Pinpoint the cell where the given text exists, returning its [X, Y] midpoint coordinate. 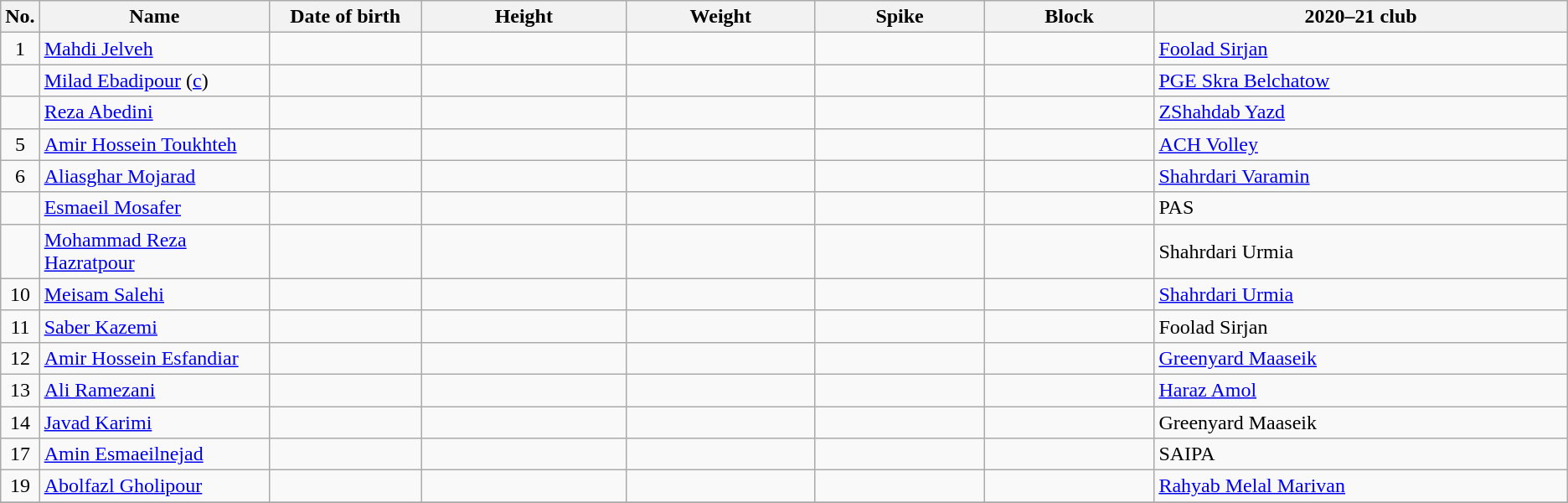
Abolfazl Gholipour [154, 486]
10 [20, 294]
Milad Ebadipour (c) [154, 80]
12 [20, 358]
Meisam Salehi [154, 294]
19 [20, 486]
Date of birth [345, 17]
Spike [900, 17]
Amir Hossein Esfandiar [154, 358]
2020–21 club [1360, 17]
Height [524, 17]
Esmaeil Mosafer [154, 208]
11 [20, 326]
17 [20, 454]
Ali Ramezani [154, 390]
6 [20, 176]
Reza Abedini [154, 112]
Saber Kazemi [154, 326]
Mahdi Jelveh [154, 49]
14 [20, 422]
1 [20, 49]
No. [20, 17]
Shahrdari Varamin [1360, 176]
Mohammad Reza Hazratpour [154, 251]
Haraz Amol [1360, 390]
ZShahdab Yazd [1360, 112]
Rahyab Melal Marivan [1360, 486]
Amir Hossein Toukhteh [154, 144]
Aliasghar Mojarad [154, 176]
Weight [720, 17]
Block [1069, 17]
PGE Skra Belchatow [1360, 80]
PAS [1360, 208]
Javad Karimi [154, 422]
SAIPA [1360, 454]
5 [20, 144]
Name [154, 17]
Amin Esmaeilnejad [154, 454]
ACH Volley [1360, 144]
13 [20, 390]
